Search for the cell housing the specified text and yield its [X, Y] center coordinate. 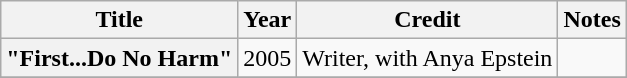
Writer, with Anya Epstein [428, 58]
Notes [592, 20]
Credit [428, 20]
Title [120, 20]
2005 [268, 58]
Year [268, 20]
"First...Do No Harm" [120, 58]
